Search for the cell housing the specified text and yield its [x, y] center coordinate. 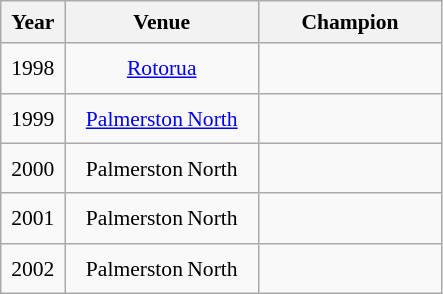
2002 [33, 269]
2001 [33, 219]
2000 [33, 169]
1999 [33, 119]
1998 [33, 69]
Rotorua [162, 69]
Champion [350, 22]
Venue [162, 22]
Year [33, 22]
